For the text-containing cell, return its midpoint in (x, y) coordinate format. 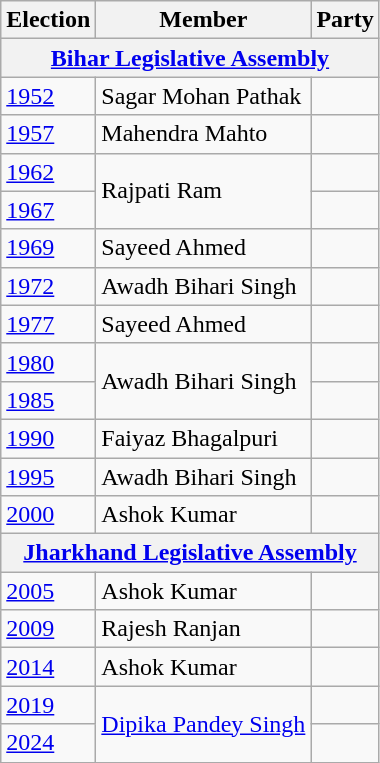
Rajpati Ram (204, 191)
Party (345, 20)
1967 (48, 210)
2019 (48, 705)
1977 (48, 324)
1962 (48, 172)
Election (48, 20)
Jharkhand Legislative Assembly (190, 553)
2014 (48, 667)
1952 (48, 96)
Mahendra Mahto (204, 134)
1969 (48, 248)
2024 (48, 743)
2009 (48, 629)
1980 (48, 362)
Sagar Mohan Pathak (204, 96)
1995 (48, 477)
Rajesh Ranjan (204, 629)
Member (204, 20)
1957 (48, 134)
1990 (48, 438)
1985 (48, 400)
Faiyaz Bhagalpuri (204, 438)
1972 (48, 286)
2005 (48, 591)
2000 (48, 515)
Dipika Pandey Singh (204, 724)
Bihar Legislative Assembly (190, 58)
